Capture the cell that displays the provided text and extract its (X, Y) central coordinate. 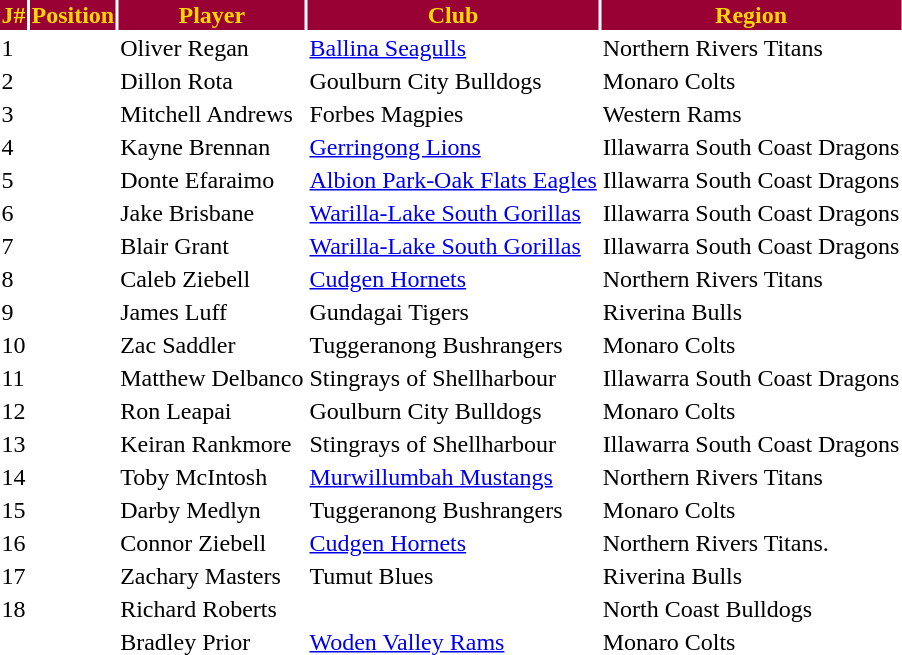
Ballina Seagulls (453, 48)
Murwillumbah Mustangs (453, 477)
Toby McIntosh (212, 477)
Kayne Brennan (212, 147)
16 (14, 543)
Oliver Regan (212, 48)
Position (73, 15)
Blair Grant (212, 246)
6 (14, 213)
5 (14, 180)
Richard Roberts (212, 609)
Ron Leapai (212, 411)
12 (14, 411)
Jake Brisbane (212, 213)
Club (453, 15)
8 (14, 279)
Zac Saddler (212, 345)
3 (14, 114)
Dillon Rota (212, 81)
J# (14, 15)
Region (751, 15)
Caleb Ziebell (212, 279)
Keiran Rankmore (212, 444)
Matthew Delbanco (212, 378)
Donte Efaraimo (212, 180)
11 (14, 378)
10 (14, 345)
Mitchell Andrews (212, 114)
North Coast Bulldogs (751, 609)
Gundagai Tigers (453, 312)
Darby Medlyn (212, 510)
9 (14, 312)
14 (14, 477)
7 (14, 246)
4 (14, 147)
Albion Park-Oak Flats Eagles (453, 180)
Player (212, 15)
Tumut Blues (453, 576)
Northern Rivers Titans. (751, 543)
17 (14, 576)
Western Rams (751, 114)
2 (14, 81)
Connor Ziebell (212, 543)
1 (14, 48)
Gerringong Lions (453, 147)
15 (14, 510)
Zachary Masters (212, 576)
James Luff (212, 312)
18 (14, 609)
Forbes Magpies (453, 114)
13 (14, 444)
